Identify which cell holds the provided text, then report its (X, Y) central coordinate. 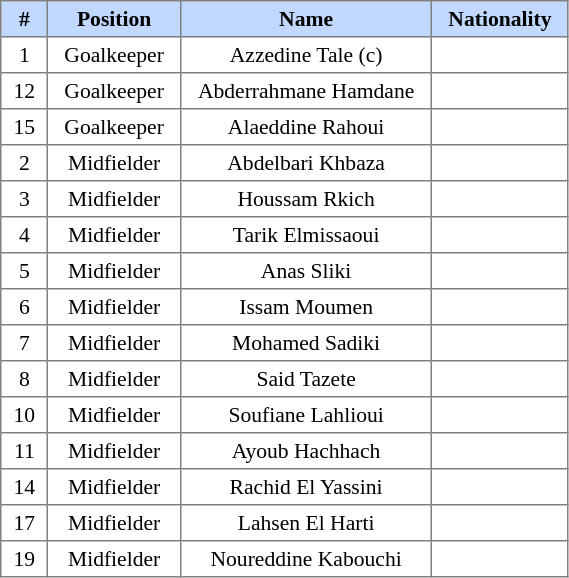
Rachid El Yassini (306, 487)
14 (24, 487)
Lahsen El Harti (306, 523)
Houssam Rkich (306, 199)
Issam Moumen (306, 307)
Alaeddine Rahoui (306, 127)
Azzedine Tale (c) (306, 55)
Mohamed Sadiki (306, 343)
7 (24, 343)
19 (24, 559)
Abderrahmane Hamdane (306, 91)
1 (24, 55)
Soufiane Lahlioui (306, 415)
12 (24, 91)
Abdelbari Khbaza (306, 163)
Name (306, 19)
Nationality (500, 19)
Said Tazete (306, 379)
17 (24, 523)
Ayoub Hachhach (306, 451)
# (24, 19)
11 (24, 451)
8 (24, 379)
Position (114, 19)
6 (24, 307)
Anas Sliki (306, 271)
3 (24, 199)
10 (24, 415)
5 (24, 271)
Noureddine Kabouchi (306, 559)
2 (24, 163)
4 (24, 235)
15 (24, 127)
Tarik Elmissaoui (306, 235)
